Pinpoint the cell where the given text exists, returning its [X, Y] midpoint coordinate. 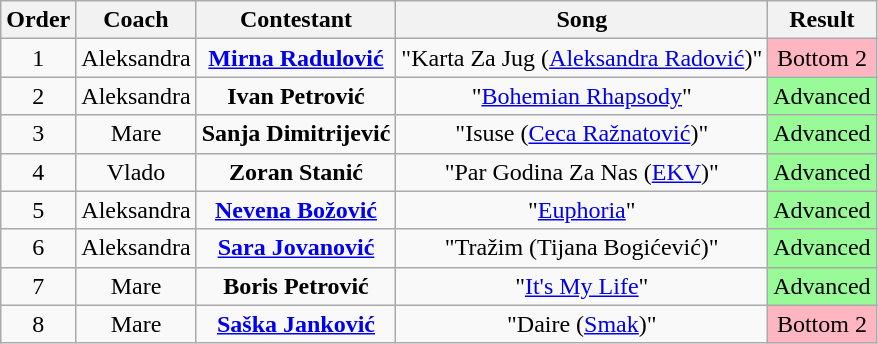
Nevena Božović [296, 210]
"Euphoria" [582, 210]
Boris Petrović [296, 286]
Coach [136, 20]
5 [38, 210]
Sara Jovanović [296, 248]
4 [38, 172]
"Daire (Smak)" [582, 324]
"Par Godina Za Nas (EKV)" [582, 172]
7 [38, 286]
"Karta Za Jug (Aleksandra Radović)" [582, 58]
Order [38, 20]
3 [38, 134]
"Tražim (Tijana Bogićević)" [582, 248]
1 [38, 58]
Vlado [136, 172]
Song [582, 20]
Mirna Radulović [296, 58]
Zoran Stanić [296, 172]
"Isuse (Ceca Ražnatović)" [582, 134]
"It's My Life" [582, 286]
Sanja Dimitrijević [296, 134]
"Bohemian Rhapsody" [582, 96]
Contestant [296, 20]
Saška Janković [296, 324]
Result [822, 20]
2 [38, 96]
8 [38, 324]
6 [38, 248]
Ivan Petrović [296, 96]
